Capture the cell that displays the provided text and extract its [x, y] central coordinate. 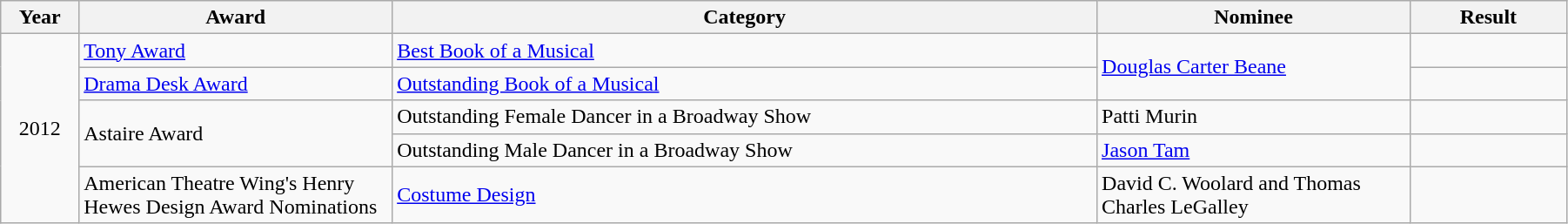
Outstanding Female Dancer in a Broadway Show [745, 117]
Result [1488, 17]
Category [745, 17]
David C. Woolard and Thomas Charles LeGalley [1254, 195]
Best Book of a Musical [745, 51]
Outstanding Book of a Musical [745, 84]
Costume Design [745, 195]
Astaire Award [236, 133]
Tony Award [236, 51]
Drama Desk Award [236, 84]
Patti Murin [1254, 117]
Nominee [1254, 17]
Award [236, 17]
Douglas Carter Beane [1254, 67]
American Theatre Wing's Henry Hewes Design Award Nominations [236, 195]
2012 [40, 129]
Year [40, 17]
Jason Tam [1254, 150]
Outstanding Male Dancer in a Broadway Show [745, 150]
